Provide the [x, y] coordinate of the cell's center where the given text is located.  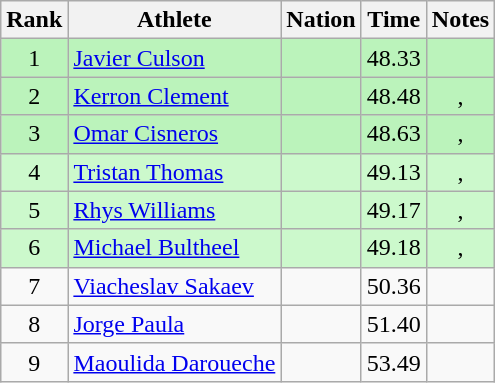
48.33 [394, 58]
50.36 [394, 286]
51.40 [394, 324]
Jorge Paula [174, 324]
Javier Culson [174, 58]
49.13 [394, 172]
Viacheslav Sakaev [174, 286]
Notes [460, 20]
48.63 [394, 134]
48.48 [394, 96]
3 [34, 134]
8 [34, 324]
1 [34, 58]
Time [394, 20]
Maoulida Daroueche [174, 362]
Kerron Clement [174, 96]
2 [34, 96]
49.18 [394, 248]
7 [34, 286]
Michael Bultheel [174, 248]
Athlete [174, 20]
53.49 [394, 362]
Omar Cisneros [174, 134]
Rank [34, 20]
Nation [321, 20]
6 [34, 248]
5 [34, 210]
4 [34, 172]
9 [34, 362]
Tristan Thomas [174, 172]
49.17 [394, 210]
Rhys Williams [174, 210]
